Return [X, Y] of the center of cell containing provided text 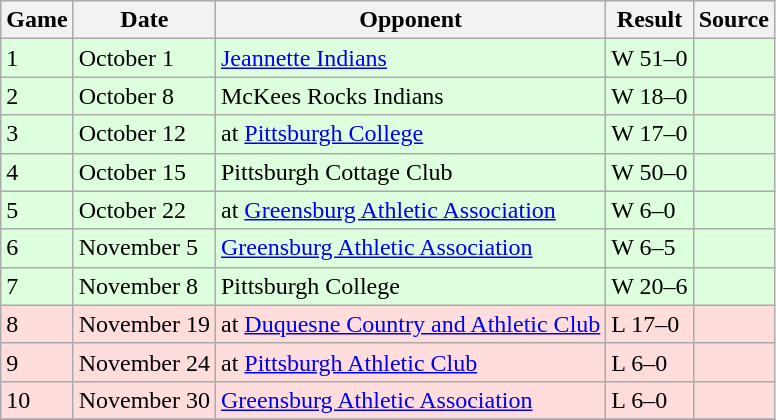
6 [37, 248]
at Pittsburgh College [410, 134]
Pittsburgh College [410, 286]
October 22 [144, 210]
October 12 [144, 134]
W 17–0 [650, 134]
W 50–0 [650, 172]
October 8 [144, 96]
at Duquesne Country and Athletic Club [410, 324]
L 17–0 [650, 324]
Jeannette Indians [410, 58]
October 15 [144, 172]
8 [37, 324]
W 20–6 [650, 286]
9 [37, 362]
at Greensburg Athletic Association [410, 210]
Game [37, 20]
Result [650, 20]
November 24 [144, 362]
Date [144, 20]
5 [37, 210]
McKees Rocks Indians [410, 96]
1 [37, 58]
Source [734, 20]
October 1 [144, 58]
W 18–0 [650, 96]
Pittsburgh Cottage Club [410, 172]
November 19 [144, 324]
Opponent [410, 20]
at Pittsburgh Athletic Club [410, 362]
W 6–0 [650, 210]
W 51–0 [650, 58]
4 [37, 172]
November 5 [144, 248]
November 30 [144, 400]
W 6–5 [650, 248]
3 [37, 134]
10 [37, 400]
2 [37, 96]
7 [37, 286]
November 8 [144, 286]
